For the text-containing cell, return its midpoint in (X, Y) coordinate format. 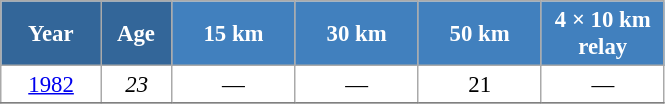
50 km (480, 34)
30 km (356, 34)
1982 (52, 85)
4 × 10 km relay (602, 34)
23 (136, 85)
15 km (234, 34)
Year (52, 34)
21 (480, 85)
Age (136, 34)
